Identify which cell holds the provided text, then report its (X, Y) central coordinate. 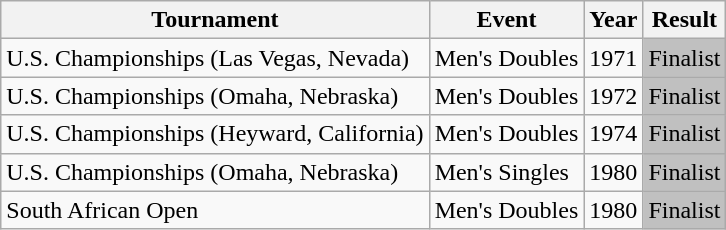
U.S. Championships (Las Vegas, Nevada) (215, 58)
Event (506, 20)
Result (684, 20)
1972 (614, 96)
Tournament (215, 20)
Year (614, 20)
1971 (614, 58)
1974 (614, 134)
U.S. Championships (Heyward, California) (215, 134)
South African Open (215, 210)
Men's Singles (506, 172)
